Return (x, y) of the center of cell containing provided text 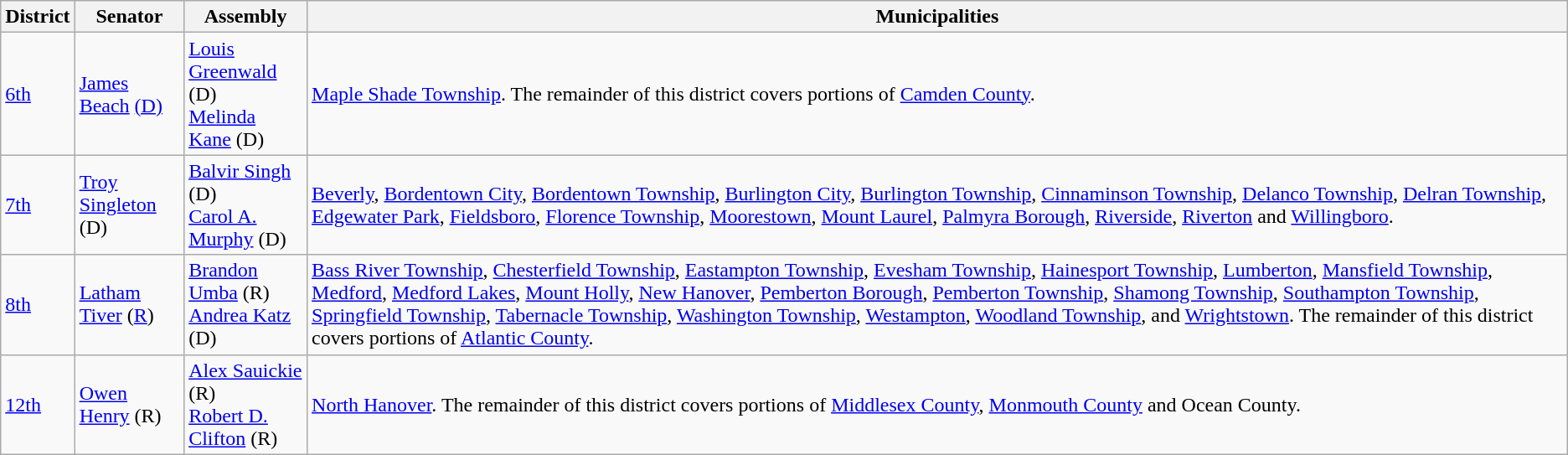
Senator (129, 17)
North Hanover. The remainder of this district covers portions of Middlesex County, Monmouth County and Ocean County. (938, 404)
Louis Greenwald (D)Melinda Kane (D) (246, 94)
Owen Henry (R) (129, 404)
Assembly (246, 17)
Troy Singleton (D) (129, 204)
8th (38, 305)
Latham Tiver (R) (129, 305)
District (38, 17)
Municipalities (938, 17)
James Beach (D) (129, 94)
7th (38, 204)
Alex Sauickie (R)Robert D. Clifton (R) (246, 404)
Brandon Umba (R)Andrea Katz (D) (246, 305)
Maple Shade Township. The remainder of this district covers portions of Camden County. (938, 94)
6th (38, 94)
Balvir Singh (D)Carol A. Murphy (D) (246, 204)
12th (38, 404)
